Detect which cell encompasses the target text, then output its [x, y] center coordinate. 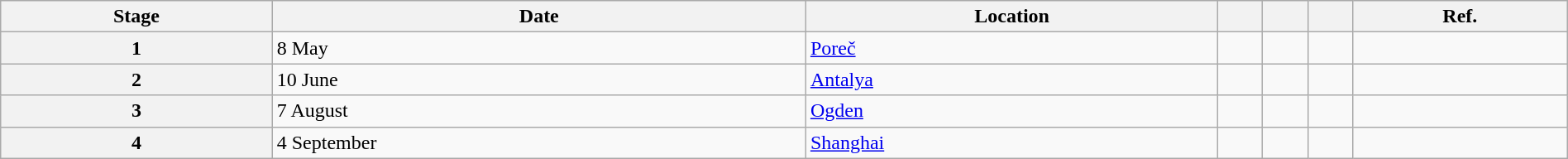
7 August [539, 111]
Shanghai [1011, 142]
Ogden [1011, 111]
4 September [539, 142]
1 [136, 48]
3 [136, 111]
2 [136, 79]
Antalya [1011, 79]
Stage [136, 17]
Ref. [1460, 17]
8 May [539, 48]
10 June [539, 79]
Poreč [1011, 48]
Date [539, 17]
Location [1011, 17]
4 [136, 142]
